From the cell containing the given text, extract its center point as [x, y] coordinate. 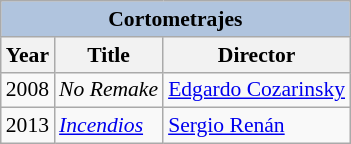
2013 [28, 126]
Cortometrajes [176, 19]
Edgardo Cozarinsky [256, 90]
Incendios [108, 126]
Year [28, 55]
Sergio Renán [256, 126]
No Remake [108, 90]
Director [256, 55]
Title [108, 55]
2008 [28, 90]
